Extract the [X, Y] coordinate from the center of the cell holding the provided text.  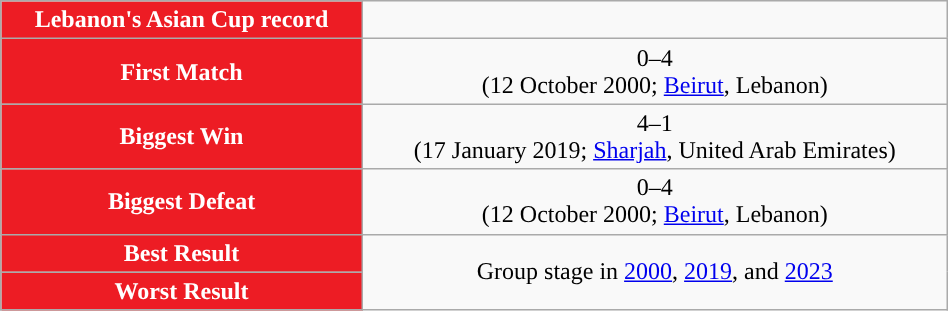
4–1 (17 January 2019; Sharjah, United Arab Emirates) [654, 136]
Best Result [182, 253]
Biggest Win [182, 136]
Biggest Defeat [182, 202]
Group stage in 2000, 2019, and 2023 [654, 272]
First Match [182, 72]
Lebanon's Asian Cup record [182, 20]
Worst Result [182, 291]
